For the text-containing cell, return its midpoint in [X, Y] coordinate format. 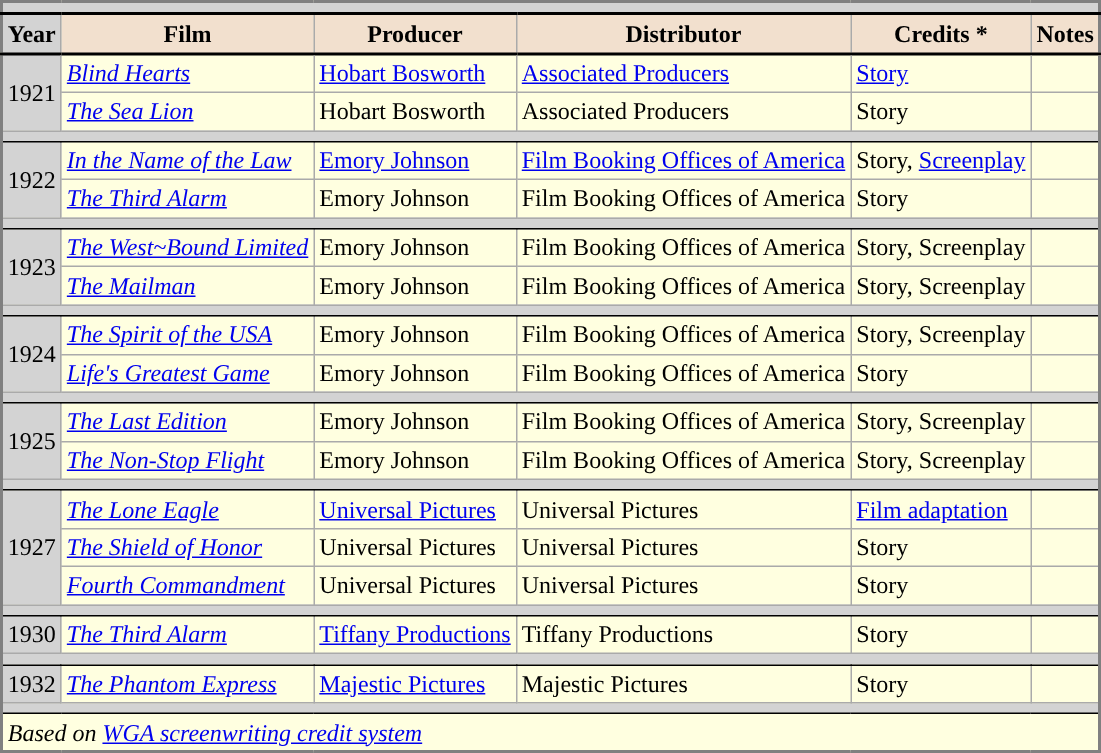
The Mailman [187, 286]
1927 [32, 547]
1922 [32, 180]
The Spirit of the USA [187, 335]
Fourth Commandment [187, 585]
The Shield of Honor [187, 547]
Life's Greatest Game [187, 373]
1925 [32, 441]
In the Name of the Law [187, 161]
The Last Edition [187, 422]
1921 [32, 92]
Distributor [684, 34]
1932 [32, 684]
Notes [1066, 34]
Credits * [941, 34]
Based on WGA screenwriting credit system [552, 733]
Film adaptation [941, 509]
Film [187, 34]
1930 [32, 635]
Blind Hearts [187, 74]
The Phantom Express [187, 684]
The Lone Eagle [187, 509]
Year [32, 34]
The West~Bound Limited [187, 248]
The Non-Stop Flight [187, 460]
The Sea Lion [187, 111]
1923 [32, 267]
Producer [415, 34]
1924 [32, 354]
